Pinpoint the cell where the given text exists, returning its (x, y) midpoint coordinate. 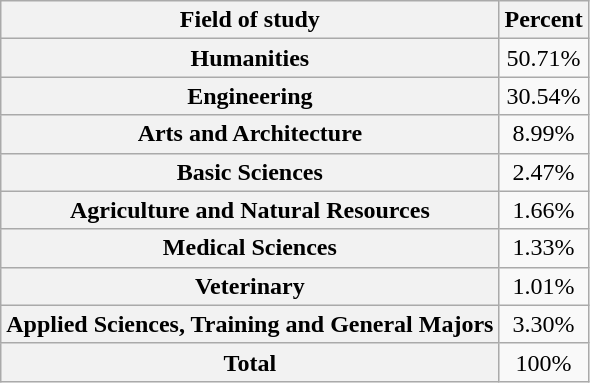
3.30% (544, 324)
100% (544, 362)
Percent (544, 20)
8.99% (544, 134)
1.33% (544, 248)
1.01% (544, 286)
Applied Sciences, Training and General Majors (250, 324)
Field of study (250, 20)
Humanities (250, 58)
Basic Sciences (250, 172)
1.66% (544, 210)
30.54% (544, 96)
Veterinary (250, 286)
Total (250, 362)
Arts and Architecture (250, 134)
Agriculture and Natural Resources (250, 210)
Engineering (250, 96)
50.71% (544, 58)
Medical Sciences (250, 248)
2.47% (544, 172)
